Capture the cell that displays the provided text and extract its (X, Y) central coordinate. 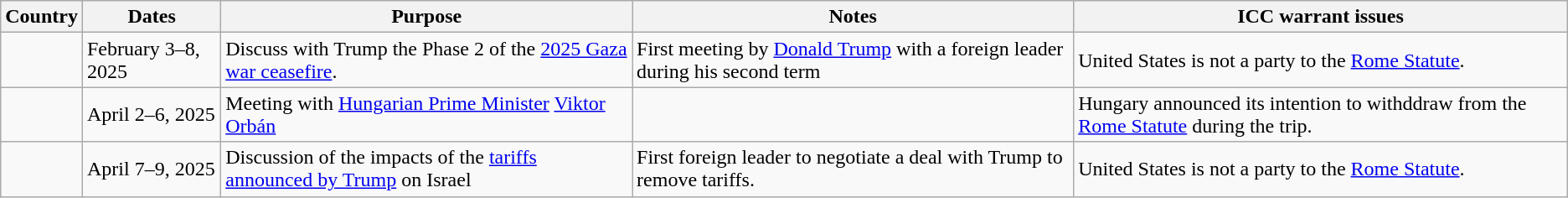
ICC warrant issues (1321, 17)
Notes (853, 17)
First meeting by Donald Trump with a foreign leader during his second term (853, 60)
Purpose (427, 17)
February 3–8, 2025 (151, 60)
Hungary announced its intention to withddraw from the Rome Statute during the trip. (1321, 114)
Dates (151, 17)
First foreign leader to negotiate a deal with Trump to remove tariffs. (853, 169)
Meeting with Hungarian Prime Minister Viktor Orbán (427, 114)
Country (42, 17)
Discussion of the impacts of the tariffs announced by Trump on Israel (427, 169)
Discuss with Trump the Phase 2 of the 2025 Gaza war ceasefire. (427, 60)
April 2–6, 2025 (151, 114)
April 7–9, 2025 (151, 169)
